Detect which cell encompasses the target text, then output its [X, Y] center coordinate. 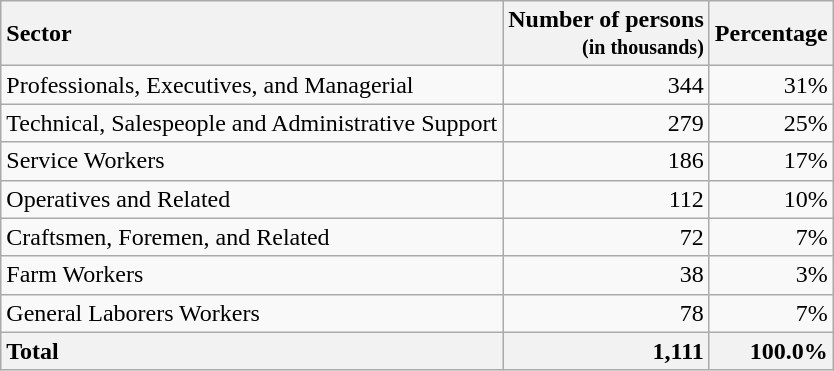
10% [771, 199]
Craftsmen, Foremen, and Related [252, 237]
78 [606, 313]
Professionals, Executives, and Managerial [252, 85]
3% [771, 275]
1,111 [606, 351]
31% [771, 85]
72 [606, 237]
Technical, Salespeople and Administrative Support [252, 123]
Number of persons(in thousands) [606, 34]
279 [606, 123]
186 [606, 161]
General Laborers Workers [252, 313]
Farm Workers [252, 275]
Sector [252, 34]
Service Workers [252, 161]
100.0% [771, 351]
344 [606, 85]
Operatives and Related [252, 199]
17% [771, 161]
112 [606, 199]
25% [771, 123]
38 [606, 275]
Percentage [771, 34]
Total [252, 351]
